Locate the cell with the specified text and output its [x, y] center coordinate. 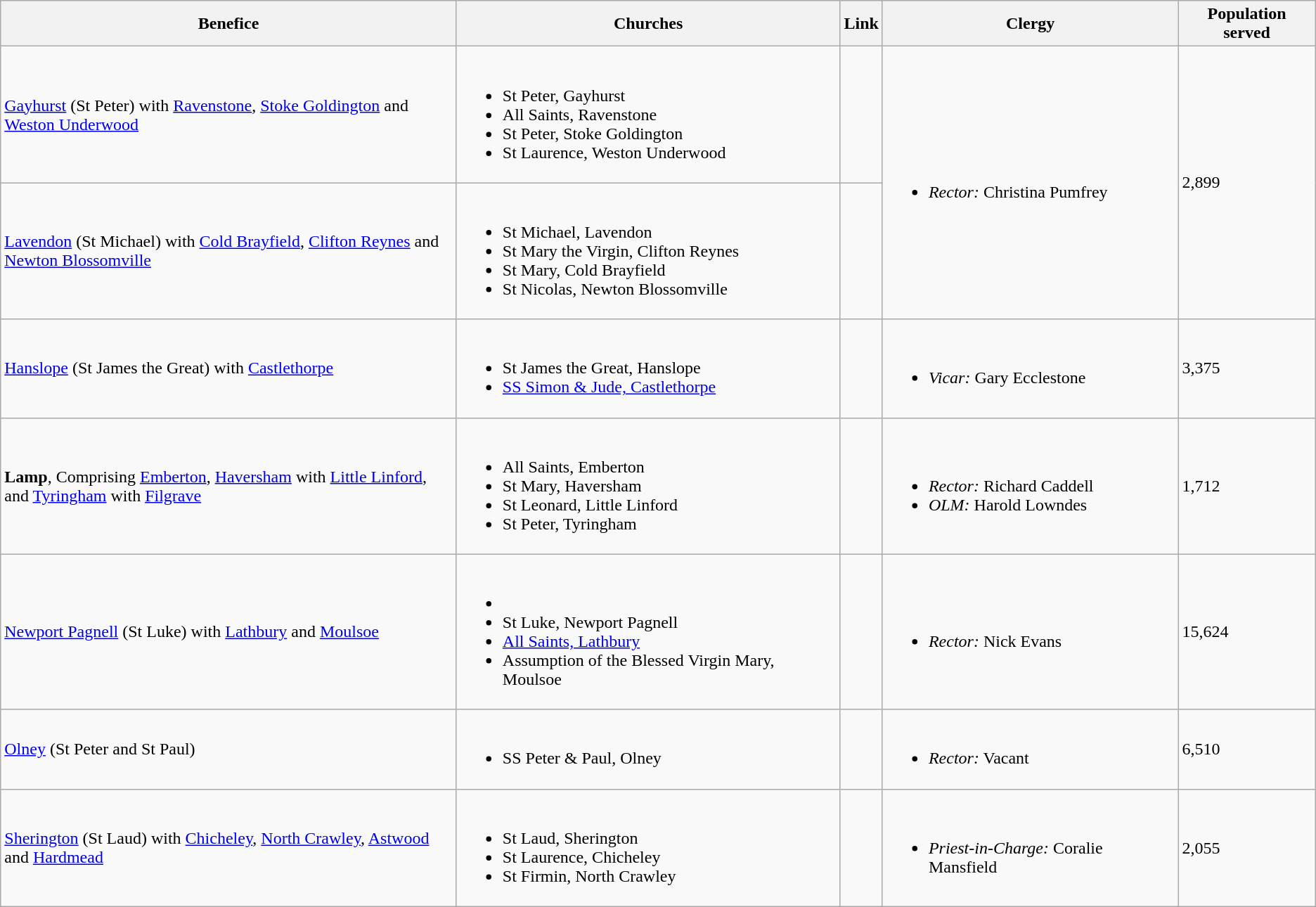
Rector: Richard CaddellOLM: Harold Lowndes [1031, 486]
Link [861, 24]
15,624 [1247, 631]
1,712 [1247, 486]
Rector: Christina Pumfrey [1031, 183]
St James the Great, HanslopeSS Simon & Jude, Castlethorpe [648, 368]
St Luke, Newport PagnellAll Saints, LathburyAssumption of the Blessed Virgin Mary, Moulsoe [648, 631]
Sherington (St Laud) with Chicheley, North Crawley, Astwood and Hardmead [229, 848]
Priest-in-Charge: Coralie Mansfield [1031, 848]
Rector: Nick Evans [1031, 631]
All Saints, EmbertonSt Mary, HavershamSt Leonard, Little LinfordSt Peter, Tyringham [648, 486]
St Laud, SheringtonSt Laurence, ChicheleySt Firmin, North Crawley [648, 848]
2,899 [1247, 183]
3,375 [1247, 368]
Olney (St Peter and St Paul) [229, 750]
SS Peter & Paul, Olney [648, 750]
Rector: Vacant [1031, 750]
Population served [1247, 24]
St Peter, GayhurstAll Saints, RavenstoneSt Peter, Stoke GoldingtonSt Laurence, Weston Underwood [648, 115]
St Michael, LavendonSt Mary the Virgin, Clifton ReynesSt Mary, Cold BrayfieldSt Nicolas, Newton Blossomville [648, 251]
Lamp, Comprising Emberton, Haversham with Little Linford, and Tyringham with Filgrave [229, 486]
Newport Pagnell (St Luke) with Lathbury and Moulsoe [229, 631]
2,055 [1247, 848]
Gayhurst (St Peter) with Ravenstone, Stoke Goldington and Weston Underwood [229, 115]
6,510 [1247, 750]
Benefice [229, 24]
Churches [648, 24]
Clergy [1031, 24]
Hanslope (St James the Great) with Castlethorpe [229, 368]
Vicar: Gary Ecclestone [1031, 368]
Lavendon (St Michael) with Cold Brayfield, Clifton Reynes and Newton Blossomville [229, 251]
